Output the [X, Y] coordinate of the center of the cell containing the given text.  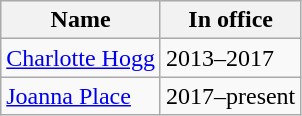
2013–2017 [230, 58]
Joanna Place [81, 96]
2017–present [230, 96]
In office [230, 20]
Charlotte Hogg [81, 58]
Name [81, 20]
